Scan for the cell matching the given text and deliver its [X, Y] coordinate at center. 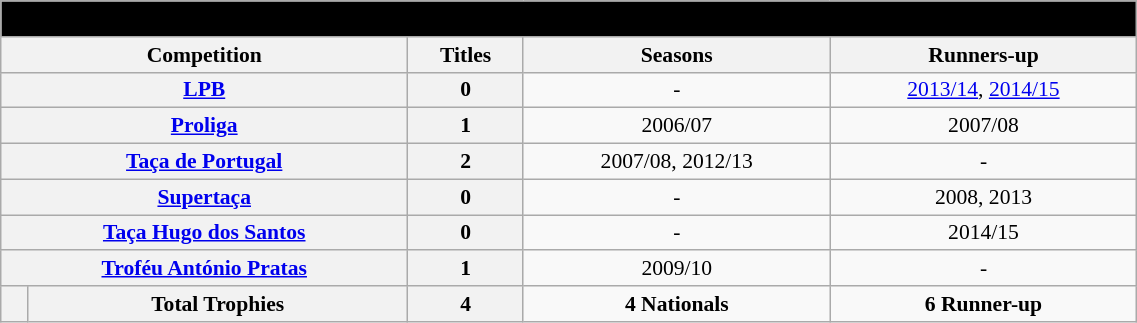
2006/07 [676, 126]
Titles [466, 55]
2013/14, 2014/15 [984, 90]
2014/15 [984, 233]
Competition [204, 55]
Troféu António Pratas [204, 269]
National Competitions [569, 19]
Seasons [676, 55]
2 [466, 162]
LPB [204, 90]
Total Trophies [218, 304]
Taça Hugo dos Santos [204, 233]
Runners-up [984, 55]
2008, 2013 [984, 197]
2009/10 [676, 269]
4 [466, 304]
2007/08 [984, 126]
Taça de Portugal [204, 162]
Supertaça [204, 197]
6 Runner-up [984, 304]
4 Nationals [676, 304]
Proliga [204, 126]
2007/08, 2012/13 [676, 162]
